Return the [X, Y] coordinate for the center point of the cell that contains the specified text.  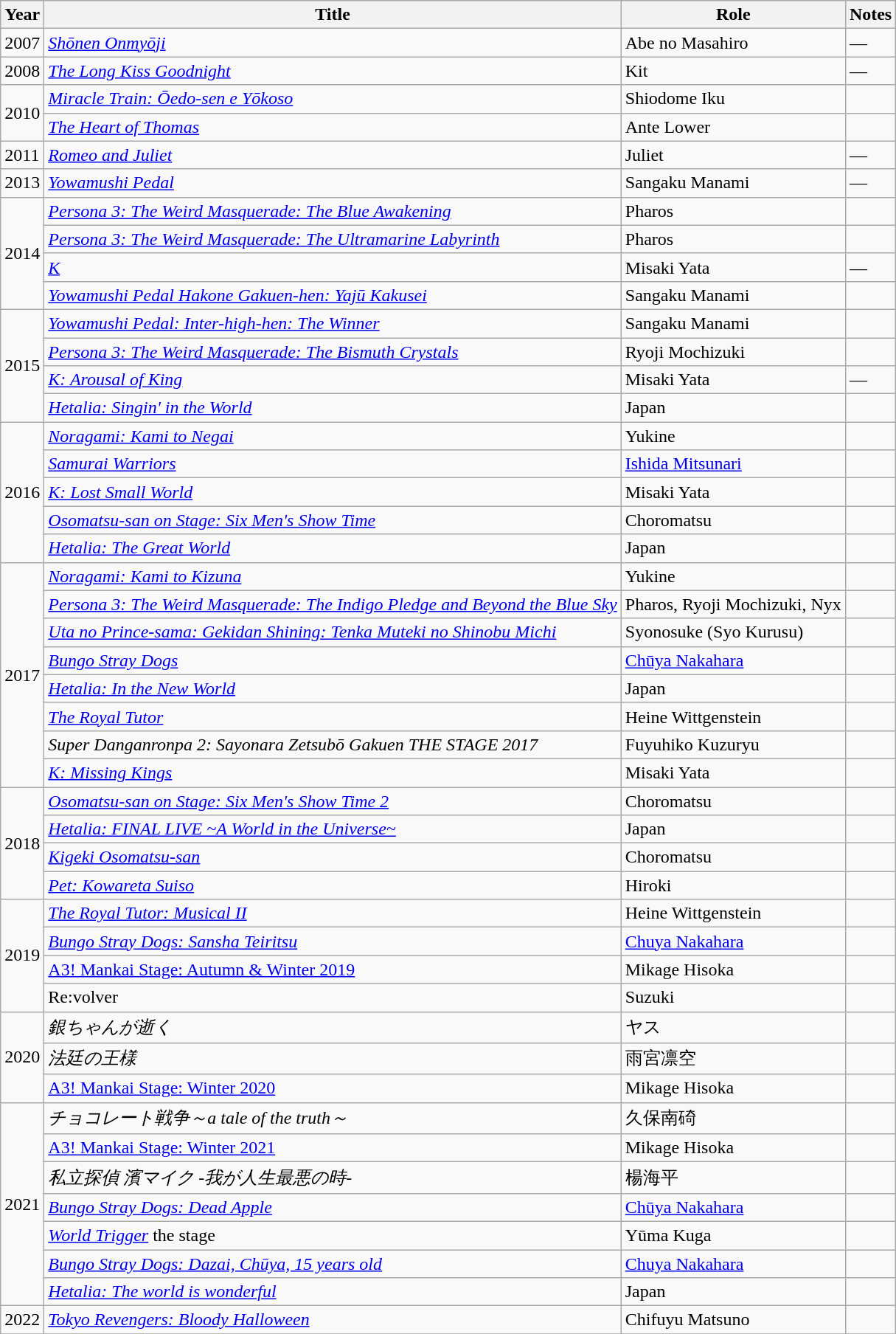
Miracle Train: Ōedo-sen e Yōkoso [333, 99]
Juliet [733, 155]
Suzuki [733, 998]
K: Lost Small World [333, 492]
Persona 3: The Weird Masquerade: The Indigo Pledge and Beyond the Blue Sky [333, 604]
2014 [22, 253]
銀ちゃんが逝く [333, 1027]
久保南碕 [733, 1119]
Year [22, 15]
Ishida Mitsunari [733, 464]
The Royal Tutor [333, 716]
Ante Lower [733, 127]
Pet: Kowareta Suiso [333, 885]
チョコレート戦争～a tale of the truth～ [333, 1119]
Kigeki Osomatsu-san [333, 857]
Tokyo Revengers: Bloody Halloween [333, 1320]
Uta no Prince-sama: Gekidan Shining: Tenka Muteki no Shinobu Michi [333, 632]
2022 [22, 1320]
Yowamushi Pedal [333, 183]
2016 [22, 492]
Bungo Stray Dogs: Sansha Teiritsu [333, 941]
2019 [22, 955]
ヤス [733, 1027]
2018 [22, 843]
Hetalia: The world is wonderful [333, 1292]
Role [733, 15]
Chifuyu Matsuno [733, 1320]
A3! Mankai Stage: Autumn & Winter 2019 [333, 970]
Persona 3: The Weird Masquerade: The Blue Awakening [333, 211]
Hetalia: The Great World [333, 548]
A3! Mankai Stage: Winter 2020 [333, 1088]
Shiodome Iku [733, 99]
Abe no Masahiro [733, 43]
2015 [22, 365]
Yowamushi Pedal Hakone Gakuen-hen: Yajū Kakusei [333, 295]
The Royal Tutor: Musical II [333, 913]
Hetalia: Singin' in the World [333, 408]
Hiroki [733, 885]
The Long Kiss Goodnight [333, 71]
Pharos, Ryoji Mochizuki, Nyx [733, 604]
2021 [22, 1204]
World Trigger the stage [333, 1235]
2011 [22, 155]
Title [333, 15]
Yowamushi Pedal: Inter-high-hen: The Winner [333, 323]
K: Arousal of King [333, 380]
2017 [22, 674]
Osomatsu-san on Stage: Six Men's Show Time [333, 520]
Bungo Stray Dogs: Dead Apple [333, 1207]
Fuyuhiko Kuzuryu [733, 744]
Shōnen Onmyōji [333, 43]
Noragami: Kami to Negai [333, 436]
Persona 3: The Weird Masquerade: The Ultramarine Labyrinth [333, 239]
The Heart of Thomas [333, 127]
Noragami: Kami to Kizuna [333, 576]
Notes [870, 15]
Samurai Warriors [333, 464]
A3! Mankai Stage: Winter 2021 [333, 1148]
雨宮凛空 [733, 1060]
Persona 3: The Weird Masquerade: The Bismuth Crystals [333, 352]
Hetalia: In the New World [333, 688]
Romeo and Juliet [333, 155]
Ryoji Mochizuki [733, 352]
法廷の王様 [333, 1060]
Re:volver [333, 998]
K [333, 267]
Yūma Kuga [733, 1235]
Kit [733, 71]
2013 [22, 183]
2020 [22, 1057]
Hetalia: FINAL LIVE ~A World in the Universe~ [333, 829]
2008 [22, 71]
Syonosuke (Syo Kurusu) [733, 632]
2007 [22, 43]
2010 [22, 113]
楊海平 [733, 1178]
K: Missing Kings [333, 773]
Bungo Stray Dogs: Dazai, Chūya, 15 years old [333, 1264]
Osomatsu-san on Stage: Six Men's Show Time 2 [333, 801]
Super Danganronpa 2: Sayonara Zetsubō Gakuen THE STAGE 2017 [333, 744]
私立探偵 濱マイク -我が人生最悪の時- [333, 1178]
Bungo Stray Dogs [333, 660]
